Output the (X, Y) coordinate of the center of the cell containing the given text.  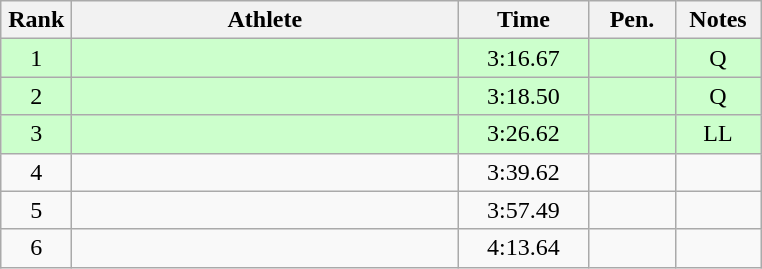
Notes (718, 20)
Rank (36, 20)
6 (36, 248)
4 (36, 172)
3:16.67 (524, 58)
3:39.62 (524, 172)
3:57.49 (524, 210)
5 (36, 210)
4:13.64 (524, 248)
1 (36, 58)
Pen. (632, 20)
3 (36, 134)
3:18.50 (524, 96)
Athlete (265, 20)
3:26.62 (524, 134)
Time (524, 20)
LL (718, 134)
2 (36, 96)
